Find where the given text appears and provide that cell's center as [x, y] coordinate. 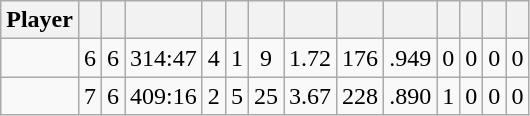
3.67 [310, 96]
2 [214, 96]
314:47 [164, 58]
4 [214, 58]
176 [360, 58]
9 [266, 58]
5 [236, 96]
1.72 [310, 58]
Player [40, 20]
409:16 [164, 96]
.890 [410, 96]
228 [360, 96]
7 [90, 96]
25 [266, 96]
.949 [410, 58]
